Extract the [x, y] coordinate from the center of the cell holding the provided text.  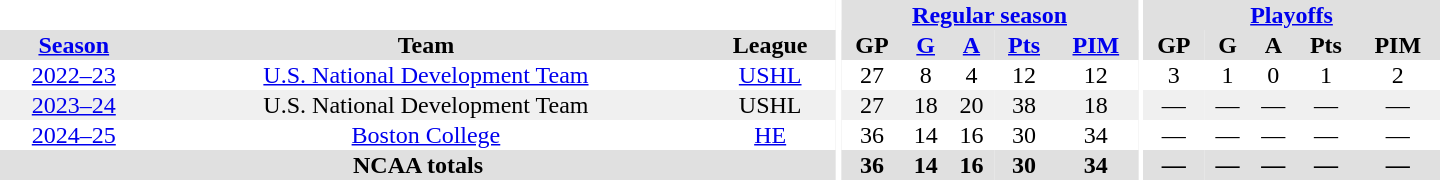
20 [972, 105]
League [770, 45]
3 [1174, 75]
2022–23 [74, 75]
2023–24 [74, 105]
HE [770, 135]
2 [1398, 75]
38 [1024, 105]
Team [426, 45]
2024–25 [74, 135]
Season [74, 45]
Regular season [990, 15]
NCAA totals [418, 165]
4 [972, 75]
0 [1273, 75]
Boston College [426, 135]
Playoffs [1292, 15]
8 [926, 75]
